Return the (X, Y) coordinate for the center point of the cell that contains the specified text.  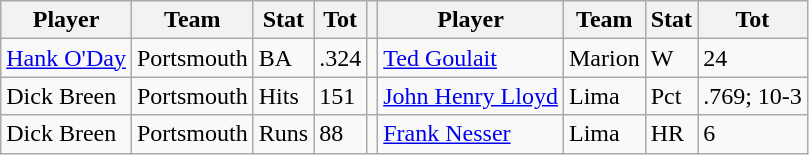
Pct (671, 96)
Ted Goulait (471, 58)
6 (753, 134)
Hank O'Day (66, 58)
151 (340, 96)
John Henry Lloyd (471, 96)
.324 (340, 58)
24 (753, 58)
Runs (283, 134)
Marion (604, 58)
.769; 10-3 (753, 96)
HR (671, 134)
W (671, 58)
Hits (283, 96)
88 (340, 134)
BA (283, 58)
Frank Nesser (471, 134)
